For the text-containing cell, return its midpoint in [x, y] coordinate format. 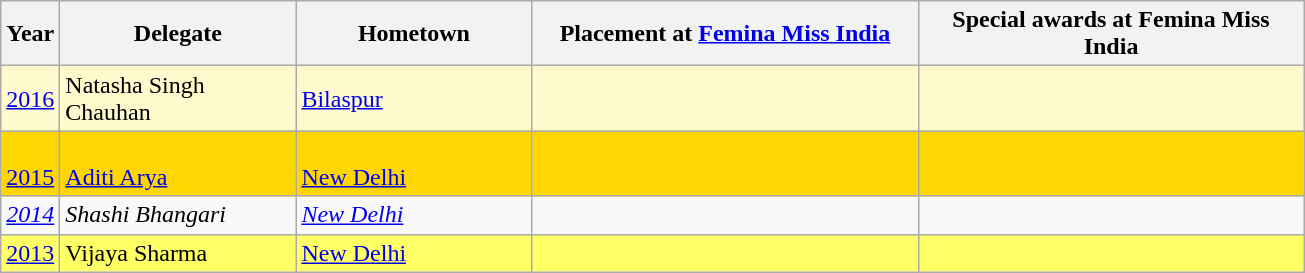
Vijaya Sharma [178, 253]
2014 [30, 215]
Bilaspur [414, 98]
Special awards at Femina Miss India [1111, 34]
Placement at Femina Miss India [725, 34]
2013 [30, 253]
2016 [30, 98]
2015 [30, 164]
Delegate [178, 34]
Hometown [414, 34]
Aditi Arya [178, 164]
Shashi Bhangari [178, 215]
Natasha Singh Chauhan [178, 98]
Year [30, 34]
